Scan for the cell matching the given text and deliver its (x, y) coordinate at center. 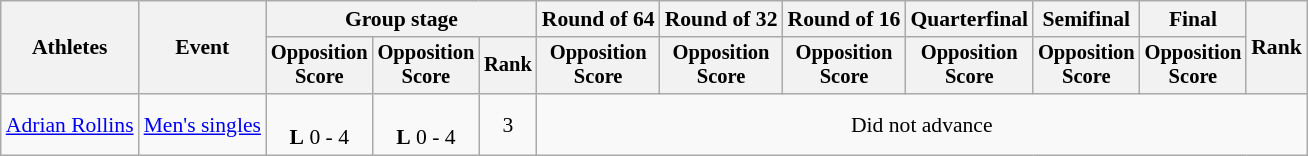
Did not advance (922, 124)
Semifinal (1086, 19)
Adrian Rollins (70, 124)
Final (1194, 19)
3 (508, 124)
Round of 32 (722, 19)
Round of 16 (844, 19)
Quarterfinal (969, 19)
Group stage (402, 19)
Athletes (70, 48)
Round of 64 (598, 19)
Men's singles (202, 124)
Event (202, 48)
